Provide the [x, y] coordinate of the cell's center where the given text is located.  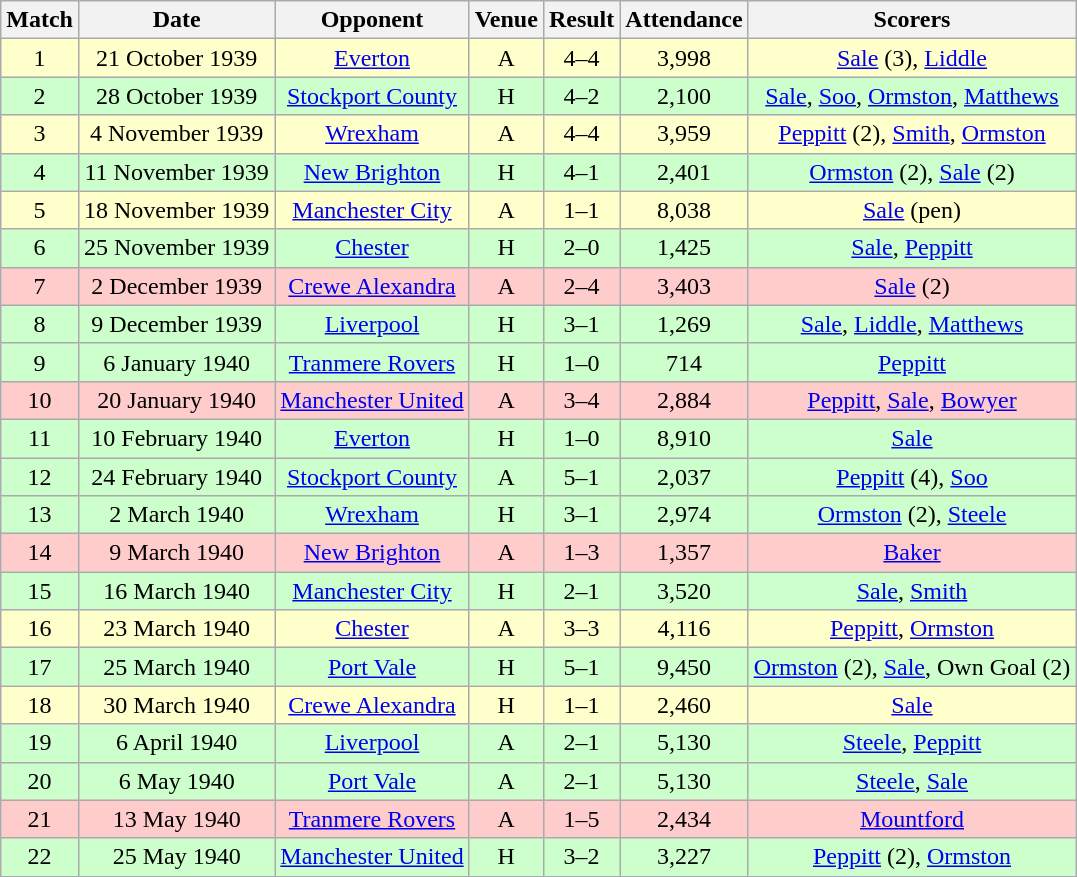
11 November 1939 [176, 172]
Peppitt, Sale, Bowyer [912, 400]
10 [40, 400]
30 March 1940 [176, 705]
Opponent [372, 20]
2,037 [684, 477]
3,998 [684, 58]
1,425 [684, 248]
Venue [506, 20]
23 March 1940 [176, 629]
8,910 [684, 438]
2,974 [684, 515]
28 October 1939 [176, 96]
Match [40, 20]
2 [40, 96]
16 March 1940 [176, 591]
Ormston (2), Sale (2) [912, 172]
Attendance [684, 20]
18 [40, 705]
Date [176, 20]
6 May 1940 [176, 781]
2,401 [684, 172]
1–5 [581, 819]
4 [40, 172]
6 January 1940 [176, 362]
2,434 [684, 819]
Baker [912, 553]
17 [40, 667]
2,884 [684, 400]
1,357 [684, 553]
3,520 [684, 591]
Ormston (2), Steele [912, 515]
9,450 [684, 667]
13 [40, 515]
9 March 1940 [176, 553]
7 [40, 286]
24 February 1940 [176, 477]
Peppitt (2), Ormston [912, 857]
2,460 [684, 705]
Result [581, 20]
2,100 [684, 96]
4,116 [684, 629]
9 December 1939 [176, 324]
4 November 1939 [176, 134]
3,403 [684, 286]
13 May 1940 [176, 819]
Sale (2) [912, 286]
22 [40, 857]
8 [40, 324]
25 March 1940 [176, 667]
21 October 1939 [176, 58]
14 [40, 553]
2 December 1939 [176, 286]
16 [40, 629]
2 March 1940 [176, 515]
3,227 [684, 857]
3,959 [684, 134]
Peppitt (4), Soo [912, 477]
25 May 1940 [176, 857]
714 [684, 362]
1 [40, 58]
Sale (pen) [912, 210]
Steele, Sale [912, 781]
Peppitt [912, 362]
8,038 [684, 210]
Steele, Peppitt [912, 743]
12 [40, 477]
1–3 [581, 553]
4–2 [581, 96]
6 [40, 248]
6 April 1940 [176, 743]
15 [40, 591]
10 February 1940 [176, 438]
18 November 1939 [176, 210]
Ormston (2), Sale, Own Goal (2) [912, 667]
Mountford [912, 819]
Peppitt (2), Smith, Ormston [912, 134]
Sale, Soo, Ormston, Matthews [912, 96]
Scorers [912, 20]
20 January 1940 [176, 400]
4–1 [581, 172]
Sale, Smith [912, 591]
3–3 [581, 629]
Sale, Liddle, Matthews [912, 324]
5 [40, 210]
11 [40, 438]
2–0 [581, 248]
3–4 [581, 400]
19 [40, 743]
Sale, Peppitt [912, 248]
20 [40, 781]
Peppitt, Ormston [912, 629]
25 November 1939 [176, 248]
3–2 [581, 857]
1,269 [684, 324]
Sale (3), Liddle [912, 58]
2–4 [581, 286]
9 [40, 362]
3 [40, 134]
21 [40, 819]
